Detect which cell encompasses the target text, then output its (X, Y) center coordinate. 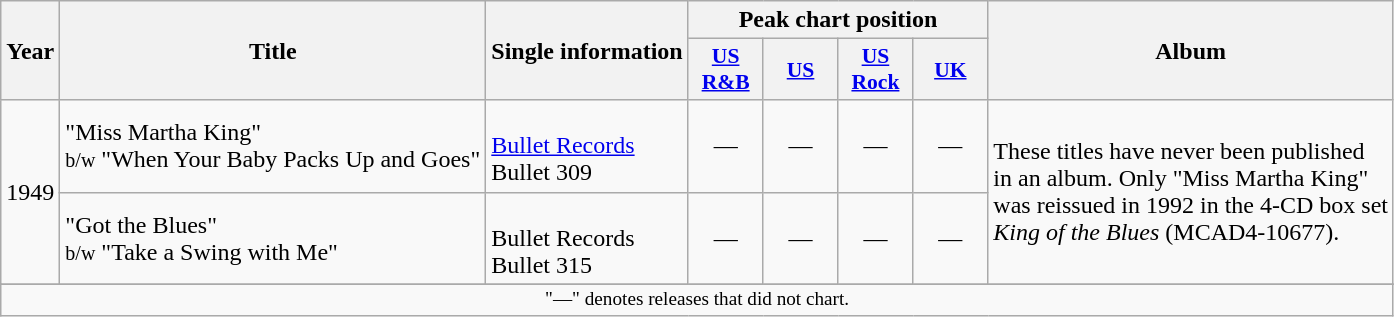
UK (950, 70)
Title (273, 50)
US (800, 70)
Peak chart position (838, 20)
"—" denotes releases that did not chart. (698, 300)
These titles have never been published in an album. Only "Miss Martha King" was reissued in 1992 in the 4-CD box set King of the Blues (MCAD4-10677). (1191, 192)
"Got the Blues"b/w "Take a Swing with Me" (273, 238)
Single information (587, 50)
Year (30, 50)
Bullet Records Bullet 309 (587, 146)
1949 (30, 192)
Bullet Records Bullet 315 (587, 238)
US Rock (876, 70)
Album (1191, 50)
US R&B (726, 70)
"Miss Martha King"b/w "When Your Baby Packs Up and Goes" (273, 146)
